Identify which cell holds the provided text, then report its [x, y] central coordinate. 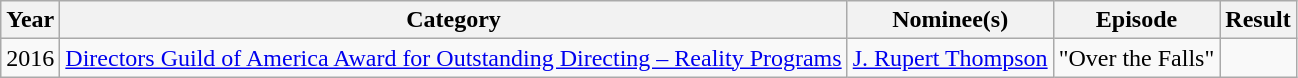
Year [30, 20]
Result [1258, 20]
J. Rupert Thompson [950, 58]
"Over the Falls" [1136, 58]
2016 [30, 58]
Directors Guild of America Award for Outstanding Directing – Reality Programs [454, 58]
Category [454, 20]
Episode [1136, 20]
Nominee(s) [950, 20]
